Extract the [x, y] coordinate from the center of the cell holding the provided text.  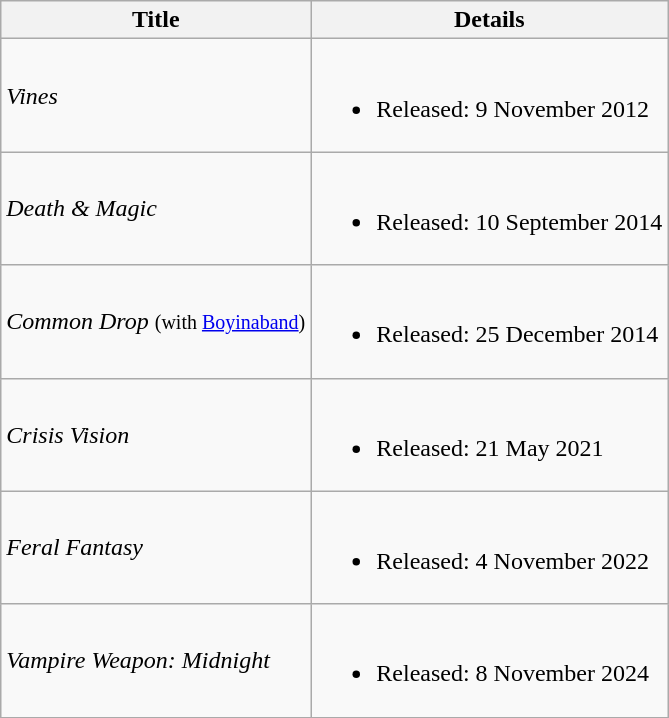
Released: 21 May 2021 [490, 434]
Vampire Weapon: Midnight [156, 660]
Common Drop (with Boyinaband) [156, 322]
Crisis Vision [156, 434]
Released: 8 November 2024 [490, 660]
Vines [156, 96]
Released: 25 December 2014 [490, 322]
Released: 4 November 2022 [490, 548]
Details [490, 20]
Title [156, 20]
Feral Fantasy [156, 548]
Death & Magic [156, 208]
Released: 9 November 2012 [490, 96]
Released: 10 September 2014 [490, 208]
